Find where the given text appears and provide that cell's center as (X, Y) coordinate. 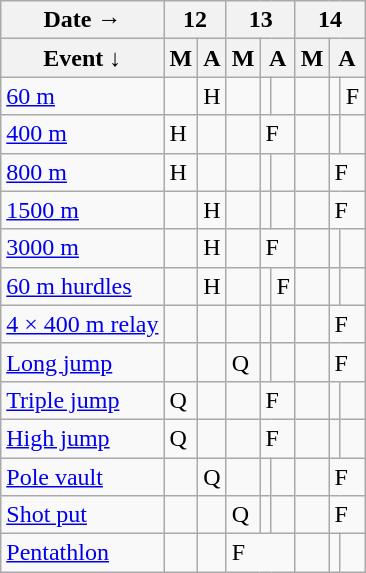
High jump (82, 438)
Event ↓ (82, 58)
Date → (82, 20)
Triple jump (82, 400)
60 m (82, 96)
Long jump (82, 362)
1500 m (82, 210)
14 (330, 20)
13 (260, 20)
12 (195, 20)
3000 m (82, 248)
60 m hurdles (82, 286)
Shot put (82, 515)
800 m (82, 172)
400 m (82, 134)
Pentathlon (82, 553)
4 × 400 m relay (82, 324)
Pole vault (82, 477)
